Pinpoint the cell where the given text exists, returning its [X, Y] midpoint coordinate. 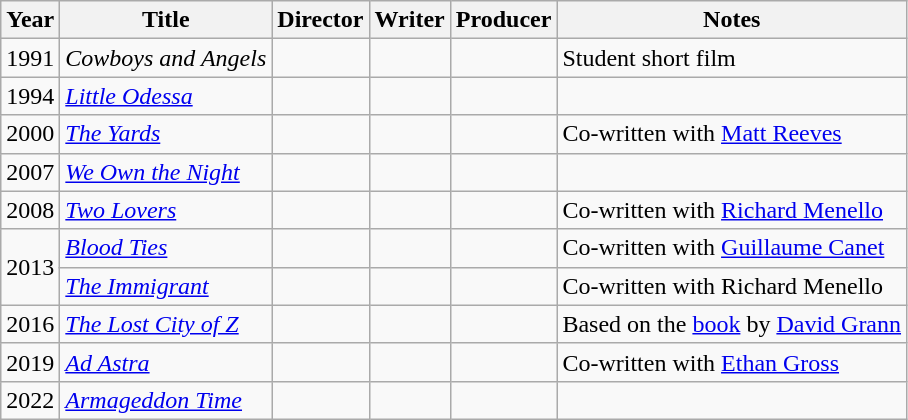
Armageddon Time [166, 400]
Co-written with Guillaume Canet [732, 248]
The Yards [166, 134]
Blood Ties [166, 248]
Writer [410, 20]
Based on the book by David Grann [732, 324]
Co-written with Ethan Gross [732, 362]
1991 [30, 58]
Year [30, 20]
2000 [30, 134]
Director [320, 20]
The Immigrant [166, 286]
Title [166, 20]
2022 [30, 400]
We Own the Night [166, 172]
Cowboys and Angels [166, 58]
Two Lovers [166, 210]
2013 [30, 267]
Ad Astra [166, 362]
2016 [30, 324]
2008 [30, 210]
Notes [732, 20]
The Lost City of Z [166, 324]
Producer [504, 20]
Student short film [732, 58]
2019 [30, 362]
2007 [30, 172]
Co-written with Matt Reeves [732, 134]
1994 [30, 96]
Little Odessa [166, 96]
